Return the [x, y] coordinate for the center point of the cell that contains the specified text.  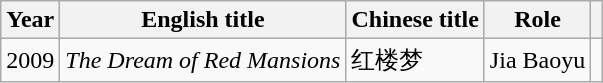
红楼梦 [415, 60]
Year [30, 20]
Jia Baoyu [537, 60]
2009 [30, 60]
English title [203, 20]
Chinese title [415, 20]
Role [537, 20]
The Dream of Red Mansions [203, 60]
